Identify which cell holds the provided text, then report its (x, y) central coordinate. 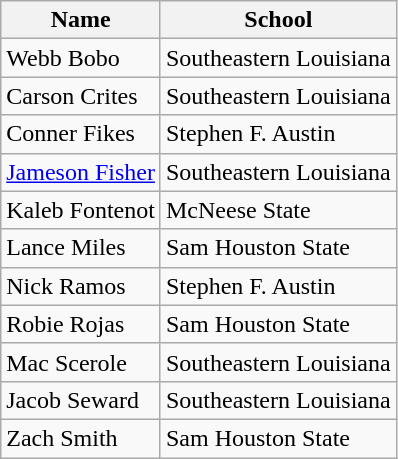
Robie Rojas (81, 324)
Carson Crites (81, 96)
School (278, 20)
Jacob Seward (81, 400)
McNeese State (278, 210)
Conner Fikes (81, 134)
Kaleb Fontenot (81, 210)
Lance Miles (81, 248)
Mac Scerole (81, 362)
Jameson Fisher (81, 172)
Webb Bobo (81, 58)
Zach Smith (81, 438)
Nick Ramos (81, 286)
Name (81, 20)
